Find where the given text appears and provide that cell's center as [x, y] coordinate. 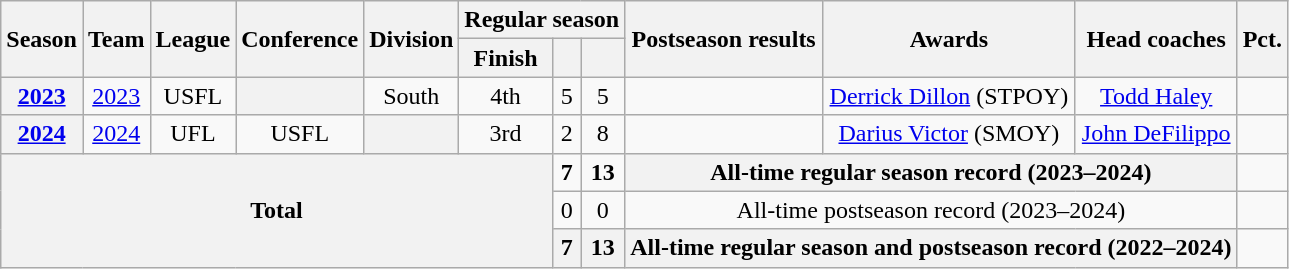
Derrick Dillon (STPOY) [948, 96]
Head coaches [1156, 39]
Division [412, 39]
Conference [300, 39]
Darius Victor (SMOY) [948, 134]
Postseason results [724, 39]
UFL [193, 134]
League [193, 39]
2 [566, 134]
Total [277, 210]
Season [42, 39]
Awards [948, 39]
All-time postseason record (2023–2024) [931, 210]
Regular season [542, 20]
Pct. [1262, 39]
Team [116, 39]
All-time regular season and postseason record (2022–2024) [931, 248]
South [412, 96]
Finish [506, 58]
Todd Haley [1156, 96]
All-time regular season record (2023–2024) [931, 172]
John DeFilippo [1156, 134]
8 [603, 134]
4th [506, 96]
3rd [506, 134]
